Extract the [X, Y] coordinate from the center of the cell holding the provided text.  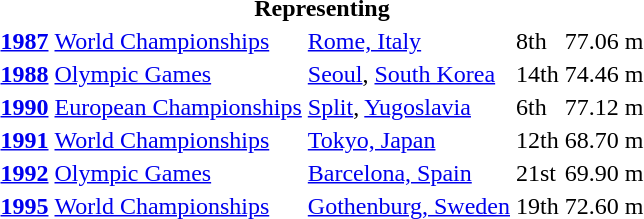
12th [538, 140]
Barcelona, Spain [408, 173]
6th [538, 107]
14th [538, 74]
Rome, Italy [408, 41]
21st [538, 173]
8th [538, 41]
Tokyo, Japan [408, 140]
European Championships [178, 107]
Seoul, South Korea [408, 74]
Split, Yugoslavia [408, 107]
